Return the (x, y) coordinate for the center point of the cell that contains the specified text.  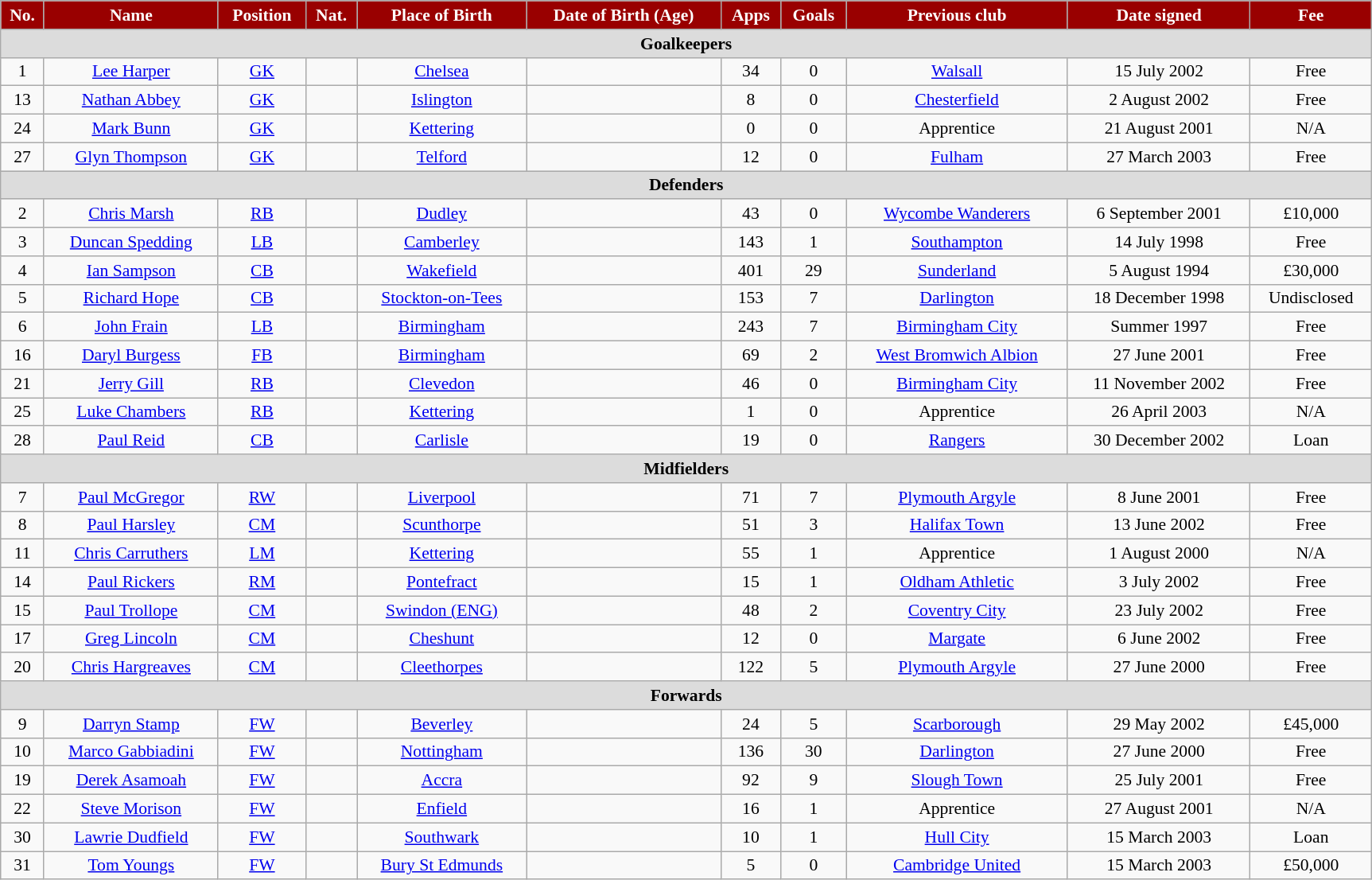
21 August 2001 (1159, 129)
18 December 1998 (1159, 298)
Pontefract (442, 582)
Dudley (442, 214)
Undisclosed (1311, 298)
RW (262, 497)
69 (751, 356)
Chelsea (442, 72)
Defenders (686, 185)
Rangers (957, 441)
West Bromwich Albion (957, 356)
2 August 2002 (1159, 100)
Duncan Spedding (130, 242)
Place of Birth (442, 15)
43 (751, 214)
122 (751, 668)
26 April 2003 (1159, 412)
5 August 1994 (1159, 271)
Derek Asamoah (130, 781)
1 August 2000 (1159, 554)
£45,000 (1311, 724)
8 June 2001 (1159, 497)
Paul Rickers (130, 582)
153 (751, 298)
Chris Hargreaves (130, 668)
51 (751, 525)
11 (22, 554)
Fulham (957, 157)
30 December 2002 (1159, 441)
Hull City (957, 837)
13 (22, 100)
Chris Carruthers (130, 554)
14 July 1998 (1159, 242)
Daryl Burgess (130, 356)
Cambridge United (957, 866)
6 (22, 327)
27 August 2001 (1159, 809)
Nathan Abbey (130, 100)
46 (751, 384)
27 March 2003 (1159, 157)
Cheshunt (442, 639)
Goalkeepers (686, 44)
Margate (957, 639)
Beverley (442, 724)
Ian Sampson (130, 271)
Goals (814, 15)
Stockton-on-Tees (442, 298)
Bury St Edmunds (442, 866)
15 July 2002 (1159, 72)
Chesterfield (957, 100)
Clevedon (442, 384)
34 (751, 72)
LM (262, 554)
11 November 2002 (1159, 384)
Lee Harper (130, 72)
27 June 2001 (1159, 356)
Jerry Gill (130, 384)
23 July 2002 (1159, 610)
Paul McGregor (130, 497)
Date signed (1159, 15)
Oldham Athletic (957, 582)
401 (751, 271)
John Frain (130, 327)
Mark Bunn (130, 129)
Swindon (ENG) (442, 610)
Paul Trollope (130, 610)
Halifax Town (957, 525)
Date of Birth (Age) (624, 15)
£10,000 (1311, 214)
Sunderland (957, 271)
Apps (751, 15)
Marco Gabbiadini (130, 752)
Steve Morison (130, 809)
Liverpool (442, 497)
Nottingham (442, 752)
Midfielders (686, 469)
Wycombe Wanderers (957, 214)
Paul Reid (130, 441)
Glyn Thompson (130, 157)
243 (751, 327)
FB (262, 356)
Lawrie Dudfield (130, 837)
Southwark (442, 837)
143 (751, 242)
Darryn Stamp (130, 724)
Paul Harsley (130, 525)
No. (22, 15)
Luke Chambers (130, 412)
Scunthorpe (442, 525)
Name (130, 15)
Islington (442, 100)
3 July 2002 (1159, 582)
31 (22, 866)
Summer 1997 (1159, 327)
14 (22, 582)
Fee (1311, 15)
Wakefield (442, 271)
29 (814, 271)
Enfield (442, 809)
29 May 2002 (1159, 724)
Chris Marsh (130, 214)
71 (751, 497)
Greg Lincoln (130, 639)
Coventry City (957, 610)
Accra (442, 781)
£50,000 (1311, 866)
Tom Youngs (130, 866)
55 (751, 554)
13 June 2002 (1159, 525)
28 (22, 441)
Carlisle (442, 441)
Nat. (332, 15)
Previous club (957, 15)
22 (22, 809)
6 September 2001 (1159, 214)
92 (751, 781)
Camberley (442, 242)
Forwards (686, 695)
Cleethorpes (442, 668)
25 (22, 412)
27 (22, 157)
Position (262, 15)
RM (262, 582)
Richard Hope (130, 298)
21 (22, 384)
17 (22, 639)
136 (751, 752)
25 July 2001 (1159, 781)
Scarborough (957, 724)
£30,000 (1311, 271)
4 (22, 271)
Southampton (957, 242)
6 June 2002 (1159, 639)
48 (751, 610)
Walsall (957, 72)
Telford (442, 157)
Slough Town (957, 781)
20 (22, 668)
